Extract the [X, Y] coordinate from the center of the cell holding the provided text.  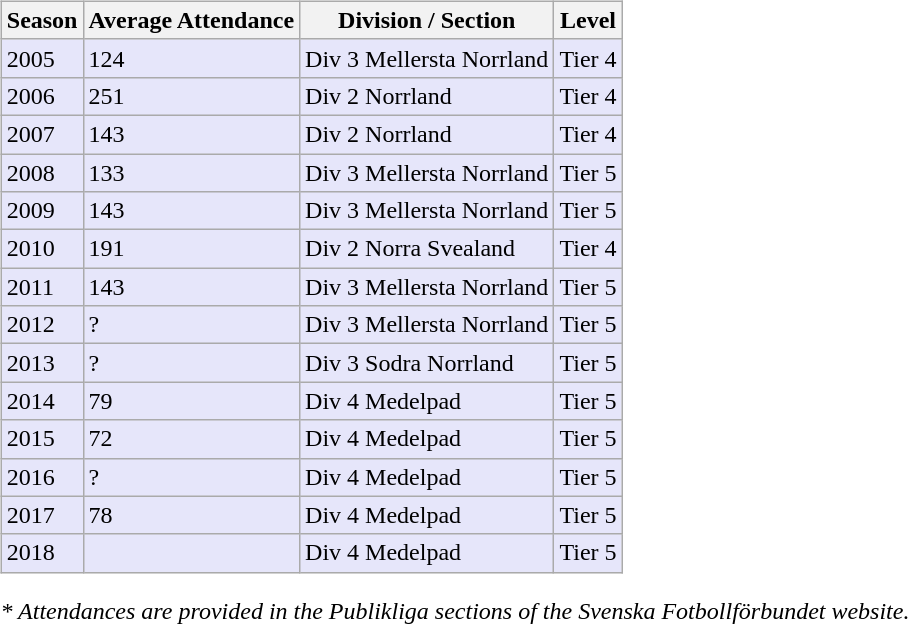
Div 3 Sodra Norrland [427, 363]
2012 [42, 325]
2015 [42, 439]
2017 [42, 515]
2009 [42, 211]
2014 [42, 401]
2016 [42, 477]
Division / Section [427, 20]
2007 [42, 134]
Season [42, 20]
78 [192, 515]
2005 [42, 58]
2006 [42, 96]
2013 [42, 363]
79 [192, 401]
2008 [42, 173]
Div 2 Norra Svealand [427, 249]
251 [192, 96]
Level [588, 20]
124 [192, 58]
2011 [42, 287]
133 [192, 173]
191 [192, 249]
72 [192, 439]
2018 [42, 553]
2010 [42, 249]
Average Attendance [192, 20]
